Return [x, y] of the center of cell containing provided text 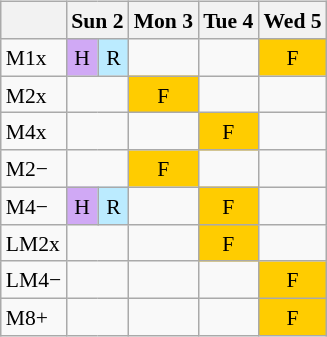
M2− [34, 168]
M8+ [34, 318]
M2x [34, 94]
M4x [34, 132]
M4− [34, 206]
Wed 5 [292, 20]
LM2x [34, 242]
LM4− [34, 280]
Sun 2 [97, 20]
Mon 3 [164, 20]
M1x [34, 58]
Tue 4 [228, 20]
